Pinpoint the cell where the given text exists, returning its (X, Y) midpoint coordinate. 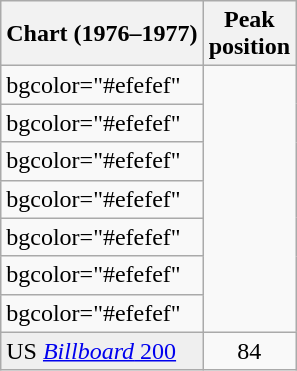
84 (249, 351)
Peakposition (249, 34)
US Billboard 200 (102, 351)
Chart (1976–1977) (102, 34)
